From the cell containing the given text, extract its center point as [x, y] coordinate. 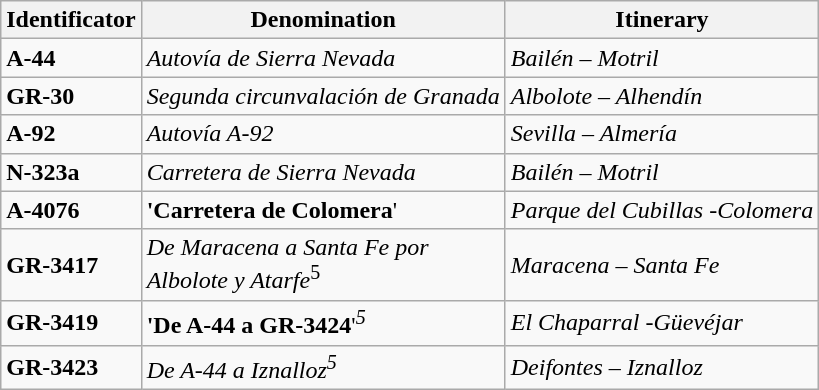
GR-3419 [71, 324]
A-92 [71, 134]
Identificator [71, 20]
'Carretera de Colomera' [323, 210]
Itinerary [662, 20]
A-44 [71, 58]
Carretera de Sierra Nevada [323, 172]
Parque del Cubillas -Colomera [662, 210]
Autovía de Sierra Nevada [323, 58]
Sevilla – Almería [662, 134]
GR-30 [71, 96]
Autovía A-92 [323, 134]
GR-3417 [71, 265]
'De A-44 a GR-3424'5 [323, 324]
Denomination [323, 20]
GR-3423 [71, 368]
A-4076 [71, 210]
De A-44 a Iznalloz5 [323, 368]
N-323a [71, 172]
Deifontes – Iznalloz [662, 368]
El Chaparral -Güevéjar [662, 324]
Maracena – Santa Fe [662, 265]
De Maracena a Santa Fe porAlbolote y Atarfe5 [323, 265]
Segunda circunvalación de Granada [323, 96]
Albolote – Alhendín [662, 96]
